Scan for the cell matching the given text and deliver its [X, Y] coordinate at center. 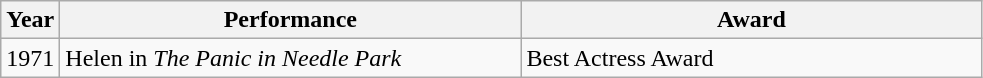
Helen in The Panic in Needle Park [290, 58]
Year [30, 20]
Award [752, 20]
1971 [30, 58]
Performance [290, 20]
Best Actress Award [752, 58]
